Pinpoint the cell where the given text exists, returning its [x, y] midpoint coordinate. 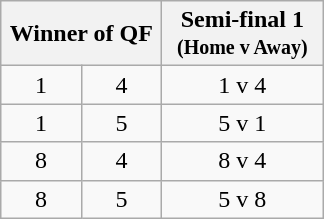
5 v 8 [242, 199]
8 v 4 [242, 161]
Semi-final 1(Home v Away) [242, 34]
Winner of QF [82, 34]
1 v 4 [242, 85]
5 v 1 [242, 123]
